Detect which cell encompasses the target text, then output its [x, y] center coordinate. 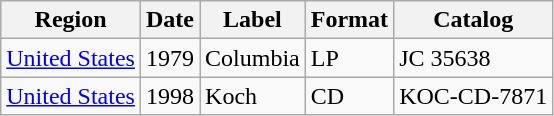
Columbia [253, 58]
CD [349, 96]
Label [253, 20]
JC 35638 [474, 58]
Region [71, 20]
Format [349, 20]
1979 [170, 58]
Date [170, 20]
Koch [253, 96]
Catalog [474, 20]
KOC-CD-7871 [474, 96]
LP [349, 58]
1998 [170, 96]
